Provide the (x, y) coordinate of the cell's center where the given text is located.  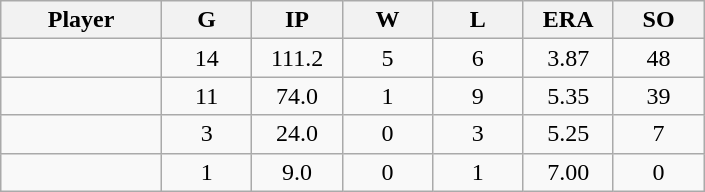
48 (658, 58)
Player (82, 20)
5.25 (568, 134)
111.2 (297, 58)
9 (478, 96)
7 (658, 134)
W (387, 20)
14 (206, 58)
11 (206, 96)
IP (297, 20)
9.0 (297, 172)
6 (478, 58)
ERA (568, 20)
39 (658, 96)
5.35 (568, 96)
5 (387, 58)
74.0 (297, 96)
L (478, 20)
SO (658, 20)
7.00 (568, 172)
3.87 (568, 58)
24.0 (297, 134)
G (206, 20)
